Determine the [X, Y] coordinate at the center of the cell enclosing the given text.  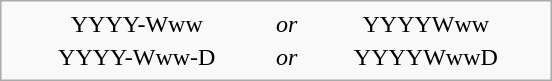
YYYYWww [426, 24]
YYYY-Www [136, 24]
YYYYWwwD [426, 57]
YYYY-Www-D [136, 57]
